Pinpoint the cell where the given text exists, returning its [X, Y] midpoint coordinate. 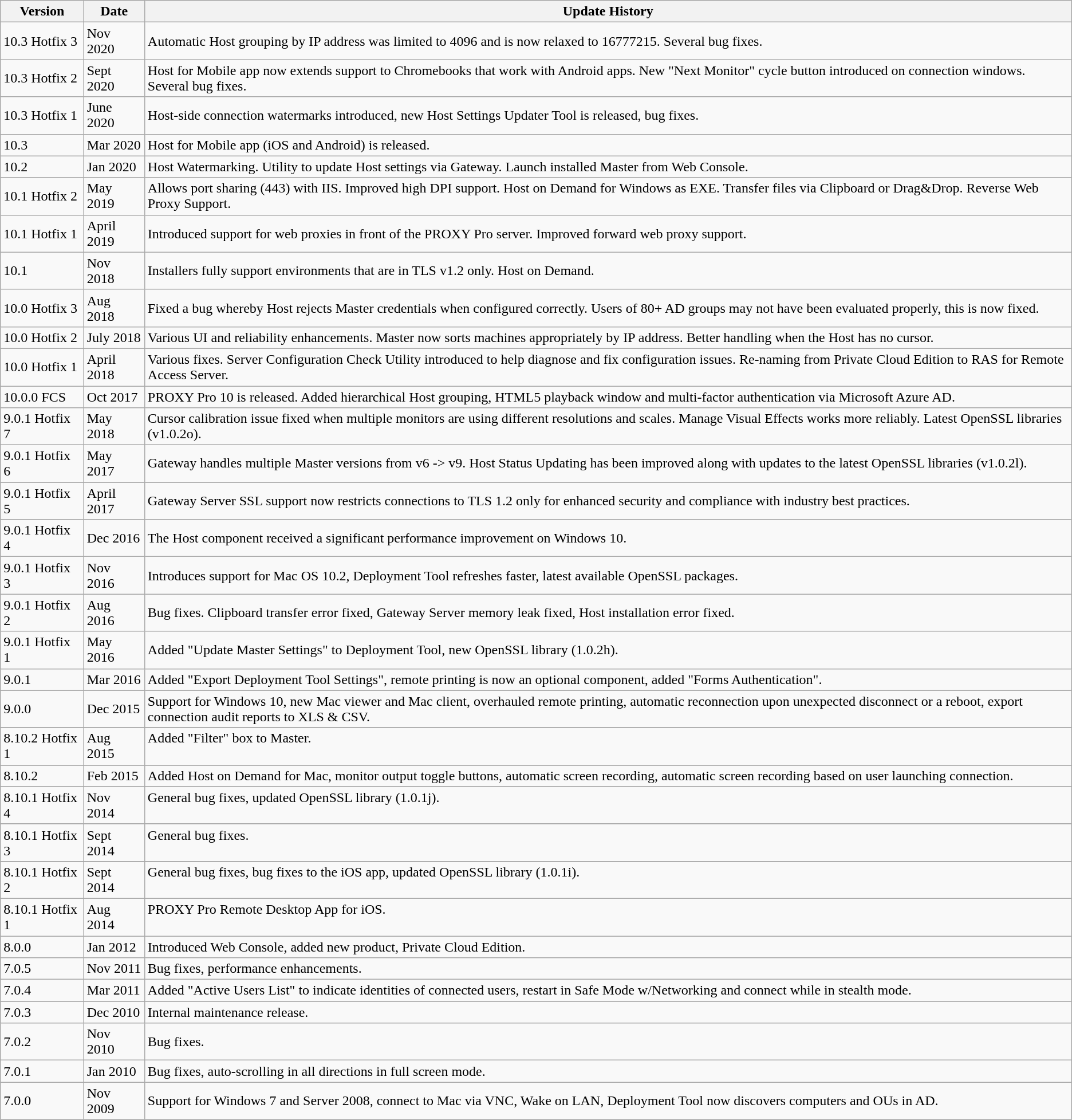
8.0.0 [42, 947]
Oct 2017 [114, 397]
PROXY Pro Remote Desktop App for iOS. [608, 917]
Nov 2011 [114, 969]
Aug 2018 [114, 308]
Dec 2010 [114, 1012]
Update History [608, 11]
May 2016 [114, 650]
9.0.1 Hotfix 1 [42, 650]
Nov 2018 [114, 270]
Feb 2015 [114, 776]
April 2017 [114, 501]
Mar 2011 [114, 991]
Nov 2020 [114, 41]
Host-side connection watermarks introduced, new Host Settings Updater Tool is released, bug fixes. [608, 116]
General bug fixes, bug fixes to the iOS app, updated OpenSSL library (1.0.1i). [608, 880]
Installers fully support environments that are in TLS v1.2 only. Host on Demand. [608, 270]
Automatic Host grouping by IP address was limited to 4096 and is now relaxed to 16777215. Several bug fixes. [608, 41]
Date [114, 11]
10.3 [42, 145]
May 2017 [114, 464]
Version [42, 11]
Various UI and reliability enhancements. Master now sorts machines appropriately by IP address. Better handling when the Host has no cursor. [608, 337]
General bug fixes, updated OpenSSL library (1.0.1j). [608, 805]
9.0.1 Hotfix 6 [42, 464]
8.10.2 Hotfix 1 [42, 746]
Added "Filter" box to Master. [608, 746]
Aug 2016 [114, 613]
Internal maintenance release. [608, 1012]
Introduced support for web proxies in front of the PROXY Pro server. Improved forward web proxy support. [608, 234]
Added "Active Users List" to indicate identities of connected users, restart in Safe Mode w/Networking and connect while in stealth mode. [608, 991]
7.0.5 [42, 969]
Added "Update Master Settings" to Deployment Tool, new OpenSSL library (1.0.2h). [608, 650]
Sept 2020 [114, 78]
9.0.1 Hotfix 4 [42, 539]
Host Watermarking. Utility to update Host settings via Gateway. Launch installed Master from Web Console. [608, 167]
8.10.2 [42, 776]
10.0.0 FCS [42, 397]
Aug 2014 [114, 917]
Nov 2016 [114, 575]
9.0.1 Hotfix 3 [42, 575]
Support for Windows 7 and Server 2008, connect to Mac via VNC, Wake on LAN, Deployment Tool now discovers computers and OUs in AD. [608, 1101]
Aug 2015 [114, 746]
9.0.1 Hotfix 7 [42, 426]
The Host component received a significant performance improvement on Windows 10. [608, 539]
9.0.0 [42, 709]
10.1 Hotfix 1 [42, 234]
Bug fixes, auto-scrolling in all directions in full screen mode. [608, 1071]
7.0.2 [42, 1042]
Mar 2020 [114, 145]
7.0.3 [42, 1012]
July 2018 [114, 337]
10.3 Hotfix 3 [42, 41]
10.1 Hotfix 2 [42, 196]
8.10.1 Hotfix 3 [42, 842]
Nov 2014 [114, 805]
Jan 2012 [114, 947]
10.3 Hotfix 2 [42, 78]
Mar 2016 [114, 679]
7.0.1 [42, 1071]
10.0 Hotfix 1 [42, 367]
Host for Mobile app (iOS and Android) is released. [608, 145]
Jan 2020 [114, 167]
Nov 2009 [114, 1101]
Gateway Server SSL support now restricts connections to TLS 1.2 only for enhanced security and compliance with industry best practices. [608, 501]
Introduced Web Console, added new product, Private Cloud Edition. [608, 947]
8.10.1 Hotfix 4 [42, 805]
PROXY Pro 10 is released. Added hierarchical Host grouping, HTML5 playback window and multi-factor authentication via Microsoft Azure AD. [608, 397]
9.0.1 [42, 679]
8.10.1 Hotfix 2 [42, 880]
May 2018 [114, 426]
April 2019 [114, 234]
Bug fixes, performance enhancements. [608, 969]
May 2019 [114, 196]
10.2 [42, 167]
9.0.1 Hotfix 5 [42, 501]
7.0.4 [42, 991]
Bug fixes. [608, 1042]
Introduces support for Mac OS 10.2, Deployment Tool refreshes faster, latest available OpenSSL packages. [608, 575]
8.10.1 Hotfix 1 [42, 917]
7.0.0 [42, 1101]
Added "Export Deployment Tool Settings", remote printing is now an optional component, added "Forms Authentication". [608, 679]
10.3 Hotfix 1 [42, 116]
10.0 Hotfix 3 [42, 308]
10.1 [42, 270]
9.0.1 Hotfix 2 [42, 613]
Bug fixes. Clipboard transfer error fixed, Gateway Server memory leak fixed, Host installation error fixed. [608, 613]
Dec 2016 [114, 539]
Nov 2010 [114, 1042]
General bug fixes. [608, 842]
June 2020 [114, 116]
Jan 2010 [114, 1071]
Dec 2015 [114, 709]
April 2018 [114, 367]
10.0 Hotfix 2 [42, 337]
